Output the [x, y] coordinate of the center of the cell containing the given text.  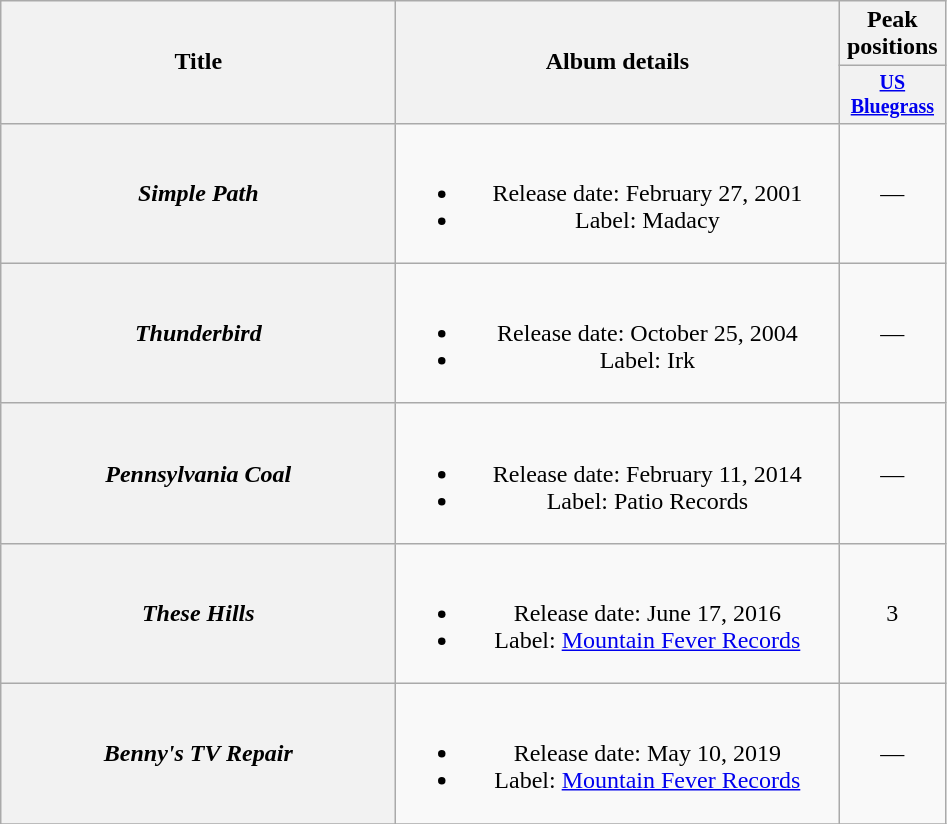
Pennsylvania Coal [198, 473]
Album details [618, 62]
Release date: May 10, 2019Label: Mountain Fever Records [618, 754]
Release date: June 17, 2016Label: Mountain Fever Records [618, 613]
Title [198, 62]
Release date: February 27, 2001Label: Madacy [618, 193]
US Bluegrass [892, 94]
Simple Path [198, 193]
3 [892, 613]
Benny's TV Repair [198, 754]
Peak positions [892, 34]
Thunderbird [198, 333]
Release date: February 11, 2014Label: Patio Records [618, 473]
These Hills [198, 613]
Release date: October 25, 2004Label: Irk [618, 333]
